Detect which cell encompasses the target text, then output its (x, y) center coordinate. 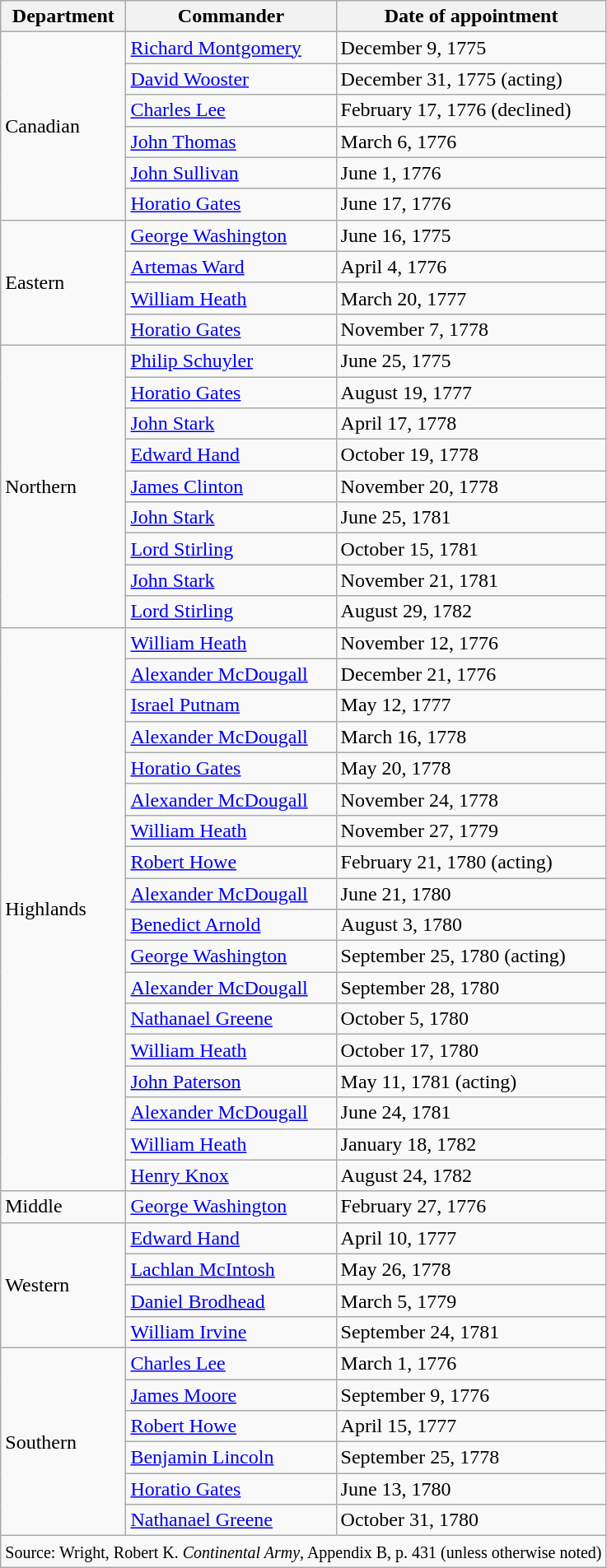
Source: Wright, Robert K. Continental Army, Appendix B, p. 431 (unless otherwise noted) (303, 1552)
Henry Knox (231, 1175)
November 24, 1778 (471, 799)
November 21, 1781 (471, 580)
James Moore (231, 1395)
Date of appointment (471, 16)
David Wooster (231, 79)
February 21, 1780 (acting) (471, 862)
Artemas Ward (231, 267)
Richard Montgomery (231, 48)
September 25, 1780 (acting) (471, 956)
August 3, 1780 (471, 925)
Highlands (63, 909)
March 6, 1776 (471, 142)
January 18, 1782 (471, 1144)
November 20, 1778 (471, 486)
April 17, 1778 (471, 424)
John Thomas (231, 142)
December 9, 1775 (471, 48)
May 26, 1778 (471, 1269)
September 25, 1778 (471, 1458)
May 11, 1781 (acting) (471, 1082)
Northern (63, 486)
Middle (63, 1207)
John Paterson (231, 1082)
March 16, 1778 (471, 737)
June 21, 1780 (471, 893)
Benjamin Lincoln (231, 1458)
Department (63, 16)
June 25, 1775 (471, 361)
August 19, 1777 (471, 393)
August 24, 1782 (471, 1175)
August 29, 1782 (471, 612)
May 20, 1778 (471, 768)
James Clinton (231, 486)
October 17, 1780 (471, 1050)
March 5, 1779 (471, 1300)
October 5, 1780 (471, 1019)
October 15, 1781 (471, 549)
June 24, 1781 (471, 1113)
Western (63, 1285)
April 10, 1777 (471, 1238)
March 20, 1777 (471, 298)
September 28, 1780 (471, 988)
Benedict Arnold (231, 925)
Commander (231, 16)
October 19, 1778 (471, 455)
December 21, 1776 (471, 674)
February 17, 1776 (declined) (471, 110)
Canadian (63, 126)
Lachlan McIntosh (231, 1269)
February 27, 1776 (471, 1207)
December 31, 1775 (acting) (471, 79)
June 17, 1776 (471, 204)
November 7, 1778 (471, 329)
Philip Schuyler (231, 361)
John Sullivan (231, 173)
Daniel Brodhead (231, 1300)
October 31, 1780 (471, 1520)
November 27, 1779 (471, 831)
November 12, 1776 (471, 643)
Southern (63, 1441)
March 1, 1776 (471, 1363)
Eastern (63, 282)
June 25, 1781 (471, 518)
June 13, 1780 (471, 1489)
September 9, 1776 (471, 1395)
April 15, 1777 (471, 1426)
June 1, 1776 (471, 173)
September 24, 1781 (471, 1332)
Israel Putnam (231, 705)
William Irvine (231, 1332)
May 12, 1777 (471, 705)
April 4, 1776 (471, 267)
June 16, 1775 (471, 235)
